Detect which cell encompasses the target text, then output its [x, y] center coordinate. 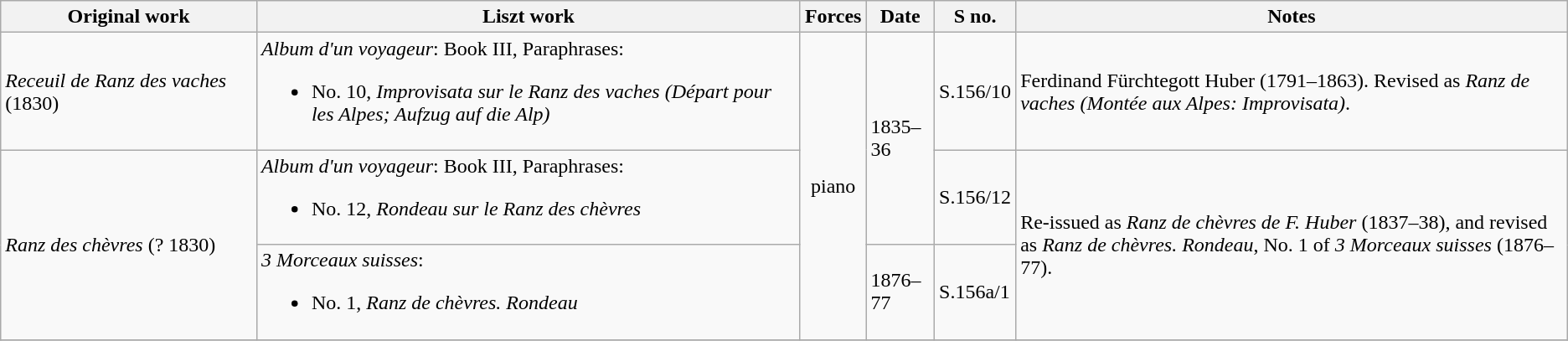
S.156/12 [975, 198]
Receuil de Ranz des vaches (1830) [129, 91]
piano [833, 186]
Re-issued as Ranz de chèvres de F. Huber (1837–38), and revised as Ranz de chèvres. Rondeau, No. 1 of 3 Morceaux suisses (1876–77). [1292, 245]
Notes [1292, 17]
Forces [833, 17]
S.156/10 [975, 91]
Date [900, 17]
1876–77 [900, 292]
Album d'un voyageur: Book III, Paraphrases:No. 12, Rondeau sur le Ranz des chèvres [528, 198]
Album d'un voyageur: Book III, Paraphrases:No. 10, Improvisata sur le Ranz des vaches (Départ pour les Alpes; Aufzug auf die Alp) [528, 91]
Original work [129, 17]
3 Morceaux suisses:No. 1, Ranz de chèvres. Rondeau [528, 292]
Ranz des chèvres (? 1830) [129, 245]
S no. [975, 17]
1835–36 [900, 139]
S.156a/1 [975, 292]
Liszt work [528, 17]
Ferdinand Fürchtegott Huber (1791–1863). Revised as Ranz de vaches (Montée aux Alpes: Improvisata). [1292, 91]
